Return (X, Y) of the center of cell containing provided text 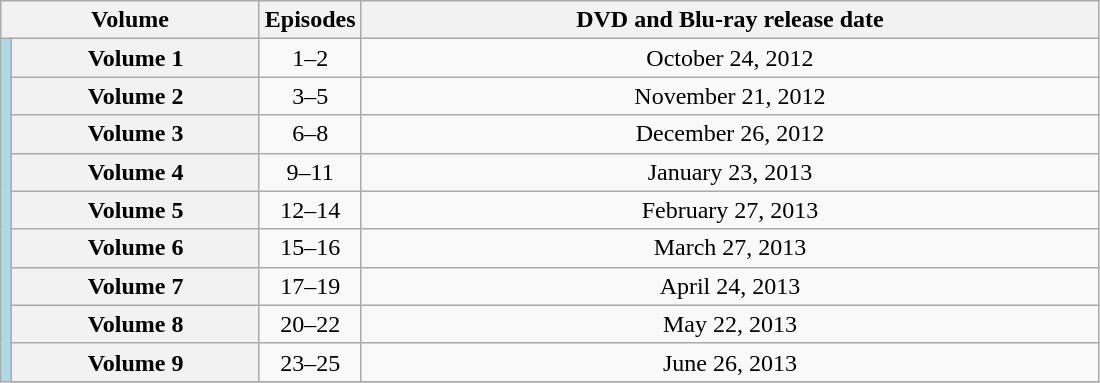
3–5 (310, 96)
17–19 (310, 286)
March 27, 2013 (730, 248)
October 24, 2012 (730, 58)
23–25 (310, 362)
Volume 6 (136, 248)
Volume 5 (136, 210)
February 27, 2013 (730, 210)
April 24, 2013 (730, 286)
Volume 3 (136, 134)
1–2 (310, 58)
15–16 (310, 248)
June 26, 2013 (730, 362)
DVD and Blu-ray release date (730, 20)
20–22 (310, 324)
Volume (130, 20)
Volume 2 (136, 96)
12–14 (310, 210)
Episodes (310, 20)
May 22, 2013 (730, 324)
Volume 1 (136, 58)
December 26, 2012 (730, 134)
Volume 9 (136, 362)
Volume 7 (136, 286)
January 23, 2013 (730, 172)
9–11 (310, 172)
Volume 8 (136, 324)
Volume 4 (136, 172)
6–8 (310, 134)
November 21, 2012 (730, 96)
